Scan for the cell matching the given text and deliver its (x, y) coordinate at center. 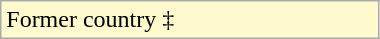
Former country ‡ (190, 20)
